Detect which cell encompasses the target text, then output its [x, y] center coordinate. 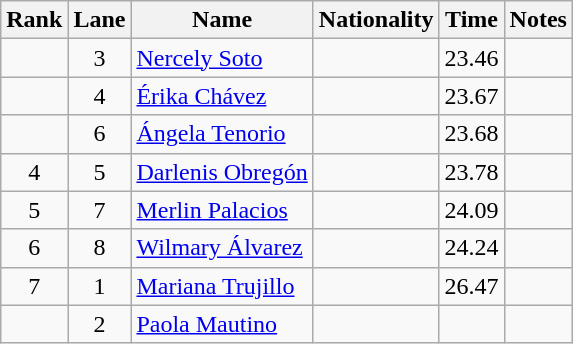
Merlin Palacios [222, 210]
23.68 [472, 134]
26.47 [472, 286]
Nationality [376, 20]
8 [100, 248]
Time [472, 20]
Nercely Soto [222, 58]
Lane [100, 20]
Ángela Tenorio [222, 134]
3 [100, 58]
23.67 [472, 96]
23.46 [472, 58]
2 [100, 324]
Wilmary Álvarez [222, 248]
Érika Chávez [222, 96]
24.09 [472, 210]
1 [100, 286]
Mariana Trujillo [222, 286]
23.78 [472, 172]
24.24 [472, 248]
Paola Mautino [222, 324]
Rank [34, 20]
Notes [538, 20]
Darlenis Obregón [222, 172]
Name [222, 20]
